From the cell containing the given text, extract its center point as (X, Y) coordinate. 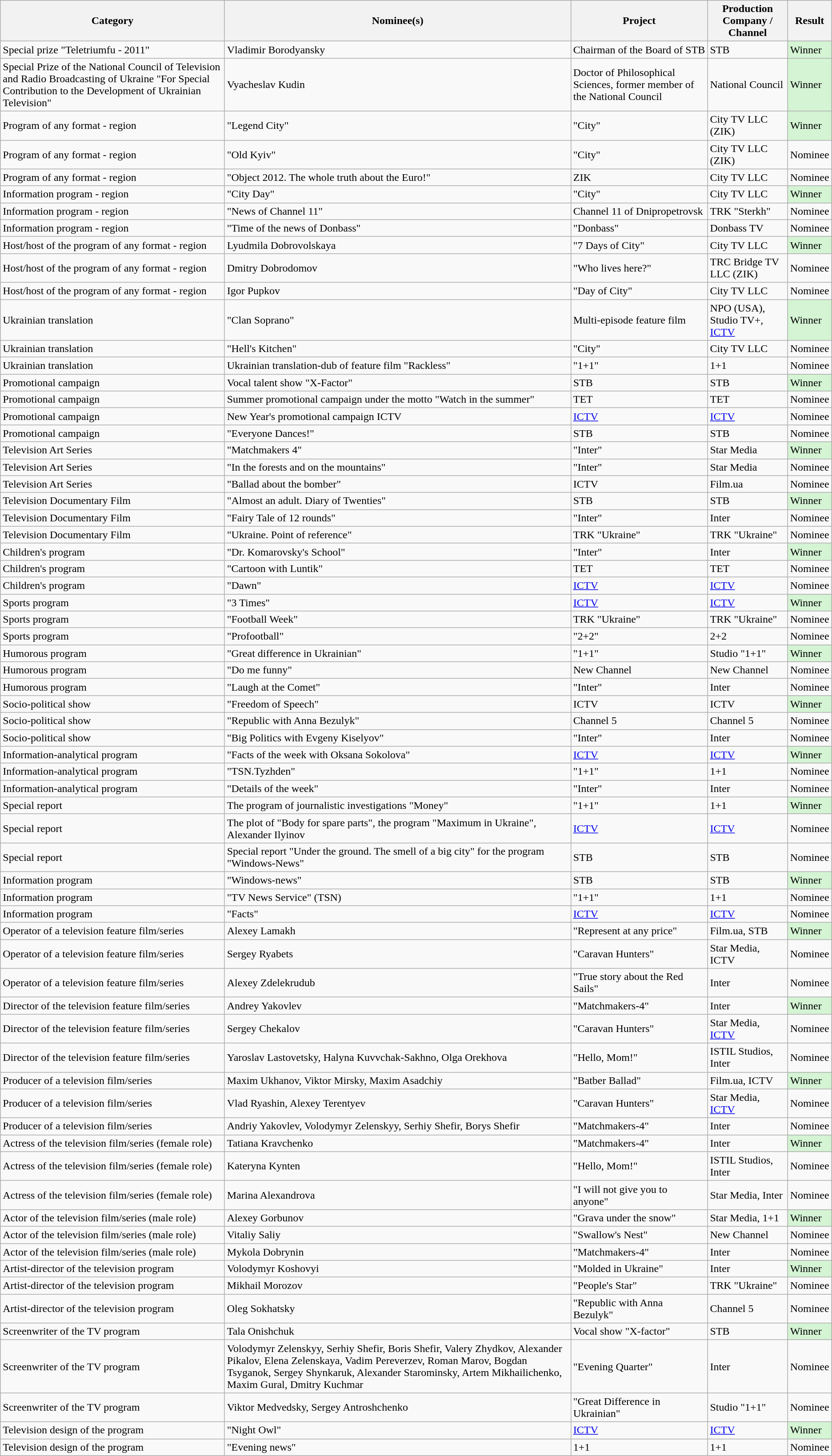
"Facts" (397, 914)
Result (810, 21)
"TV News Service" (TSN) (397, 897)
"Evening news" (397, 1447)
Dmitry Dobrodomov (397, 268)
Sergey Ryabets (397, 954)
Tala Onishchuk (397, 1332)
Donbass TV (748, 228)
"Matchmakers 4" (397, 450)
The program of journalistic investigations "Money" (397, 805)
"Old Kyiv" (397, 155)
Tatiana Kravchenko (397, 1143)
Chairman of the Board of STB (639, 50)
"Represent at any price" (639, 931)
"2+2" (639, 636)
"Clan Soprano" (397, 320)
"City Day" (397, 194)
The plot of "Body for spare parts", the program "Maximum in Ukraine", Alexander Ilyinov (397, 828)
"Fairy Tale of 12 rounds" (397, 518)
Project (639, 21)
NPO (USA), Studio TV+, ICTV (748, 320)
Marina Alexandrova (397, 1195)
Channel 11 of Dnipropetrovsk (639, 211)
Star Media, Inter (748, 1195)
Andriy Yakovlev, Volodymyr Zelenskyy, Serhiy Shefir, Borys Shefir (397, 1126)
Vlad Ryashin, Alexey Terentyev (397, 1103)
Vocal show "X-factor" (639, 1332)
"Cartoon with Luntik" (397, 568)
Nominee(s) (397, 21)
Lyudmila Dobrovolskaya (397, 245)
"Time of the news of Donbass" (397, 228)
"Ukraine. Point of reference" (397, 535)
"Details of the week" (397, 788)
National Council (748, 84)
"In the forests and on the mountains" (397, 467)
Yaroslav Lastovetsky, Halyna Kuvvchak-Sakhno, Olga Orekhova (397, 1058)
"Batber Ballad" (639, 1080)
Alexey Gorbunov (397, 1218)
Summer promotional campaign under the motto "Watch in the summer" (397, 400)
Igor Pupkov (397, 291)
Multi-episode feature film (639, 320)
"Football Week" (397, 620)
Alexey Lamakh (397, 931)
"People's Star" (639, 1286)
Film.ua (748, 484)
2+2 (748, 636)
"Dawn" (397, 585)
Kateryna Kynten (397, 1166)
"Do me funny" (397, 670)
Special report "Under the ground. The smell of a big city" for the program "Windows-News" (397, 857)
"Facts of the week with Oksana Sokolova" (397, 755)
"Laugh at the Comet" (397, 687)
Maxim Ukhanov, Viktor Mirsky, Maxim Asadchiy (397, 1080)
"Windows-news" (397, 880)
Star Media, 1+1 (748, 1218)
Vocal talent show "X-Factor" (397, 383)
Category (112, 21)
Andrey Yakovlev (397, 1006)
"Almost an adult. Diary of Twenties" (397, 501)
"Freedom of Speech" (397, 704)
"Ballad about the bomber" (397, 484)
Production Company / Channel (748, 21)
Vyacheslav Kudin (397, 84)
Mykola Dobrynin (397, 1252)
Alexey Zdelekrudub (397, 983)
TRC Bridge TV LLC (ZIK) (748, 268)
Ukrainian translation-dub of feature film "Rackless" (397, 366)
"News of Channel 11" (397, 211)
"Grava under the snow" (639, 1218)
"Donbass" (639, 228)
Viktor Medvedsky, Sergey Antroshchenko (397, 1407)
TRK "Sterkh" (748, 211)
Special prize "Teletriumfu - 2011" (112, 50)
"Night Owl" (397, 1430)
"True story about the Red Sails" (639, 983)
New Year's promotional campaign ICTV (397, 416)
Film.ua, ICTV (748, 1080)
"Molded in Ukraine" (639, 1269)
"Great Difference in Ukrainian" (639, 1407)
"7 Days of City" (639, 245)
Sergey Chekalov (397, 1028)
Vladimir Borodyansky (397, 50)
"3 Times" (397, 602)
Mikhail Morozov (397, 1286)
"Dr. Komarovsky's School" (397, 552)
"Great difference in Ukrainian" (397, 653)
"TSN.Tyzhden" (397, 772)
Vitaliy Saliy (397, 1235)
"Who lives here?" (639, 268)
"Profootball" (397, 636)
Oleg Sokhatsky (397, 1308)
"Swallow's Nest" (639, 1235)
"Evening Quarter" (639, 1366)
"Legend City" (397, 125)
"Big Politics with Evgeny Kiselyov" (397, 738)
Doctor of Philosophical Sciences, former member of the National Council (639, 84)
"Object 2012. The whole truth about the Euro!" (397, 177)
"Everyone Dances!" (397, 433)
"Day of City" (639, 291)
"Hell's Kitchen" (397, 349)
Film.ua, STB (748, 931)
ZIK (639, 177)
"I will not give you to anyone" (639, 1195)
Volodymyr Koshovyi (397, 1269)
